Capture the cell that displays the provided text and extract its [x, y] central coordinate. 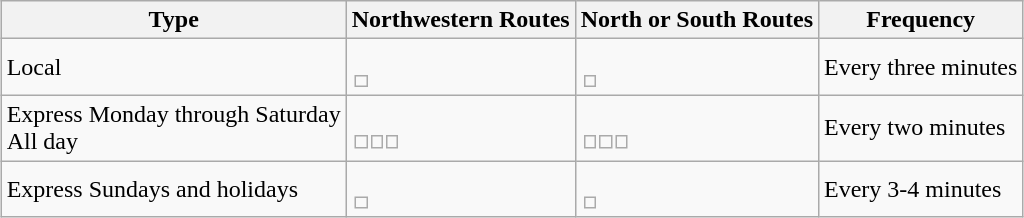
Frequency [921, 20]
Type [174, 20]
Local [174, 68]
Every three minutes [921, 68]
Northwestern Routes [460, 20]
Every two minutes [921, 128]
North or South Routes [696, 20]
Every 3-4 minutes [921, 188]
Express Sundays and holidays [174, 188]
Express Monday through SaturdayAll day [174, 128]
